Scan for the cell matching the given text and deliver its [X, Y] coordinate at center. 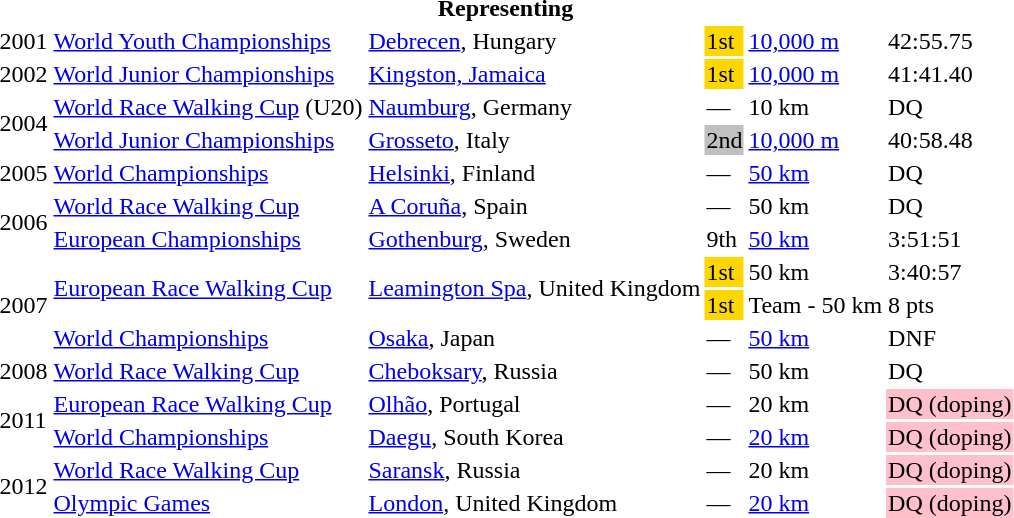
Osaka, Japan [534, 338]
Team - 50 km [816, 305]
Naumburg, Germany [534, 107]
DNF [950, 338]
Olhão, Portugal [534, 404]
Gothenburg, Sweden [534, 239]
3:40:57 [950, 272]
London, United Kingdom [534, 503]
3:51:51 [950, 239]
Debrecen, Hungary [534, 41]
Olympic Games [208, 503]
Saransk, Russia [534, 470]
Leamington Spa, United Kingdom [534, 288]
World Race Walking Cup (U20) [208, 107]
European Championships [208, 239]
World Youth Championships [208, 41]
10 km [816, 107]
42:55.75 [950, 41]
A Coruña, Spain [534, 206]
40:58.48 [950, 140]
41:41.40 [950, 74]
Daegu, South Korea [534, 437]
Cheboksary, Russia [534, 371]
2nd [724, 140]
Grosseto, Italy [534, 140]
Helsinki, Finland [534, 173]
9th [724, 239]
Kingston, Jamaica [534, 74]
8 pts [950, 305]
